Detect which cell encompasses the target text, then output its (X, Y) center coordinate. 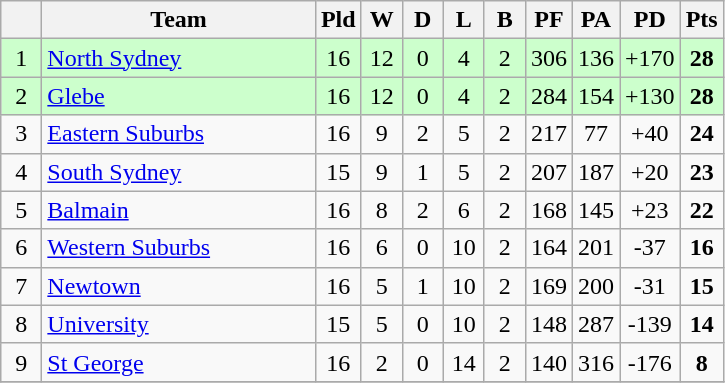
-31 (650, 286)
-176 (650, 362)
Team (179, 20)
316 (596, 362)
W (382, 20)
PA (596, 20)
-37 (650, 248)
22 (702, 210)
284 (548, 96)
PD (650, 20)
North Sydney (179, 58)
24 (702, 134)
148 (548, 324)
PF (548, 20)
306 (548, 58)
+40 (650, 134)
168 (548, 210)
164 (548, 248)
187 (596, 172)
D (422, 20)
200 (596, 286)
South Sydney (179, 172)
207 (548, 172)
-139 (650, 324)
Balmain (179, 210)
Eastern Suburbs (179, 134)
169 (548, 286)
St George (179, 362)
+130 (650, 96)
L (464, 20)
154 (596, 96)
77 (596, 134)
3 (22, 134)
+20 (650, 172)
+170 (650, 58)
140 (548, 362)
7 (22, 286)
Newtown (179, 286)
Glebe (179, 96)
Pts (702, 20)
Western Suburbs (179, 248)
Pld (338, 20)
B (504, 20)
136 (596, 58)
201 (596, 248)
145 (596, 210)
+23 (650, 210)
23 (702, 172)
217 (548, 134)
University (179, 324)
287 (596, 324)
